From the cell containing the given text, extract its center point as [x, y] coordinate. 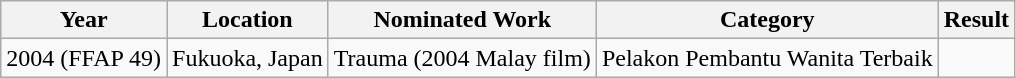
Pelakon Pembantu Wanita Terbaik [767, 58]
Category [767, 20]
Nominated Work [462, 20]
Trauma (2004 Malay film) [462, 58]
2004 (FFAP 49) [84, 58]
Fukuoka, Japan [247, 58]
Location [247, 20]
Year [84, 20]
Result [976, 20]
